Determine the (X, Y) coordinate at the center of the cell enclosing the given text.  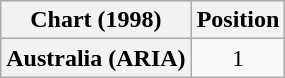
Chart (1998) (96, 20)
1 (238, 58)
Australia (ARIA) (96, 58)
Position (238, 20)
